Return the (X, Y) coordinate for the center point of the cell that contains the specified text.  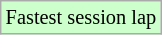
Fastest session lap (81, 17)
